Find where the given text appears and provide that cell's center as (X, Y) coordinate. 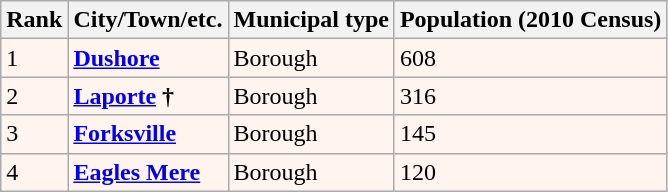
Rank (34, 20)
Dushore (148, 58)
4 (34, 172)
120 (530, 172)
2 (34, 96)
3 (34, 134)
Laporte † (148, 96)
Municipal type (311, 20)
Forksville (148, 134)
316 (530, 96)
1 (34, 58)
City/Town/etc. (148, 20)
Population (2010 Census) (530, 20)
Eagles Mere (148, 172)
608 (530, 58)
145 (530, 134)
